Extract the (x, y) coordinate from the center of the cell holding the provided text.  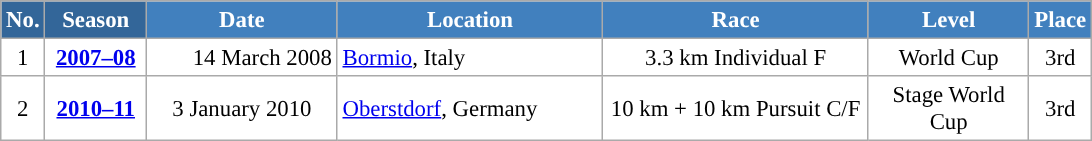
No. (23, 20)
Stage World Cup (948, 108)
Date (242, 20)
Bormio, Italy (470, 58)
3.3 km Individual F (736, 58)
Race (736, 20)
Place (1060, 20)
14 March 2008 (242, 58)
Level (948, 20)
World Cup (948, 58)
2 (23, 108)
Oberstdorf, Germany (470, 108)
Season (96, 20)
Location (470, 20)
3 January 2010 (242, 108)
1 (23, 58)
10 km + 10 km Pursuit C/F (736, 108)
2010–11 (96, 108)
2007–08 (96, 58)
